Return (x, y) of the center of cell containing provided text 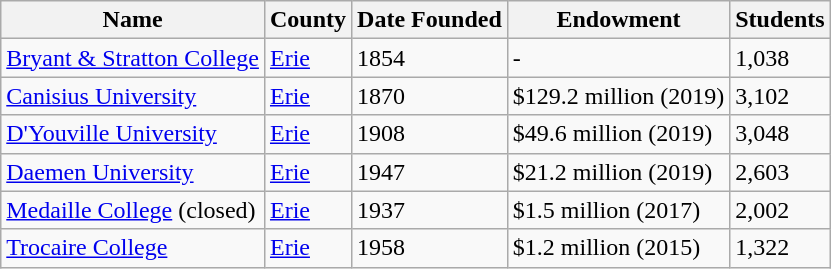
Canisius University (133, 96)
D'Youville University (133, 134)
Medaille College (closed) (133, 210)
1958 (430, 248)
Students (780, 20)
1854 (430, 58)
$129.2 million (2019) (618, 96)
$1.5 million (2017) (618, 210)
1937 (430, 210)
Name (133, 20)
$49.6 million (2019) (618, 134)
Bryant & Stratton College (133, 58)
$21.2 million (2019) (618, 172)
1870 (430, 96)
2,002 (780, 210)
Trocaire College (133, 248)
County (308, 20)
2,603 (780, 172)
- (618, 58)
3,102 (780, 96)
1908 (430, 134)
1,322 (780, 248)
Date Founded (430, 20)
$1.2 million (2015) (618, 248)
1,038 (780, 58)
1947 (430, 172)
Daemen University (133, 172)
Endowment (618, 20)
3,048 (780, 134)
